From the cell containing the given text, extract its center point as [x, y] coordinate. 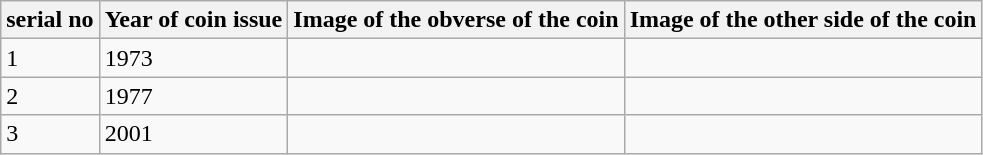
1 [50, 58]
Year of coin issue [194, 20]
Image of the obverse of the coin [456, 20]
Image of the other side of the coin [803, 20]
2001 [194, 134]
1973 [194, 58]
1977 [194, 96]
serial no [50, 20]
3 [50, 134]
2 [50, 96]
